Detect which cell encompasses the target text, then output its [X, Y] center coordinate. 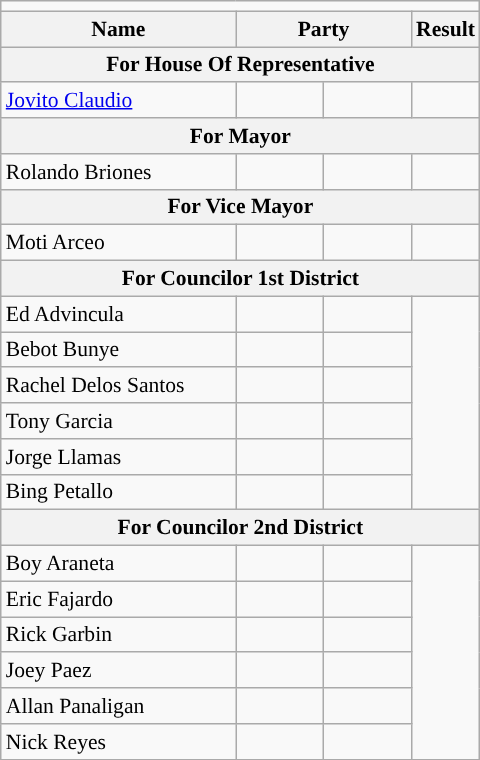
Rolando Briones [118, 172]
Allan Panaligan [118, 706]
For Councilor 1st District [240, 279]
Ed Advincula [118, 314]
Name [118, 29]
Rachel Delos Santos [118, 386]
Tony Garcia [118, 421]
Boy Araneta [118, 564]
Rick Garbin [118, 635]
For Vice Mayor [240, 207]
Eric Fajardo [118, 599]
Joey Paez [118, 671]
For Councilor 2nd District [240, 528]
For House Of Representative [240, 65]
Party [324, 29]
Bebot Bunye [118, 350]
Bing Petallo [118, 492]
Moti Arceo [118, 243]
Jorge Llamas [118, 457]
Nick Reyes [118, 742]
Result [446, 29]
For Mayor [240, 136]
Jovito Claudio [118, 101]
